Determine the [x, y] coordinate at the center of the cell enclosing the given text.  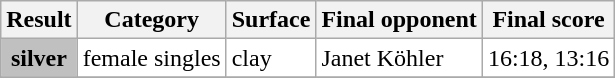
Final opponent [399, 20]
Surface [271, 20]
16:18, 13:16 [548, 58]
Result [39, 20]
Janet Köhler [399, 58]
Category [152, 20]
silver [39, 58]
clay [271, 58]
female singles [152, 58]
Final score [548, 20]
